Search for the cell housing the specified text and yield its [x, y] center coordinate. 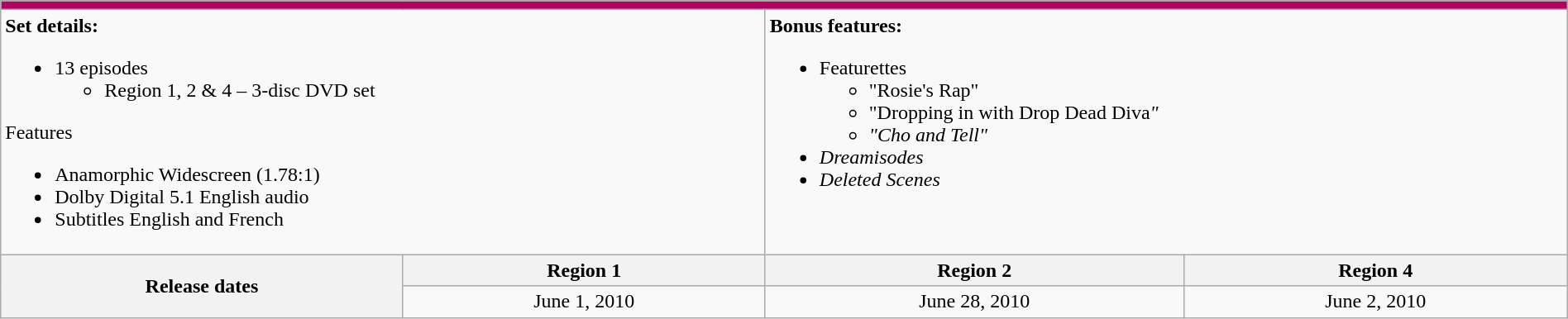
Region 2 [974, 270]
Region 1 [584, 270]
June 28, 2010 [974, 302]
June 1, 2010 [584, 302]
June 2, 2010 [1375, 302]
Bonus features:Featurettes"Rosie's Rap""Dropping in with Drop Dead Diva""Cho and Tell"DreamisodesDeleted Scenes [1166, 132]
Release dates [202, 286]
Region 4 [1375, 270]
